Return (x, y) of the center of cell containing provided text 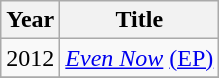
Even Now (EP) (140, 58)
2012 (30, 58)
Title (140, 20)
Year (30, 20)
